For the text-containing cell, return its midpoint in (X, Y) coordinate format. 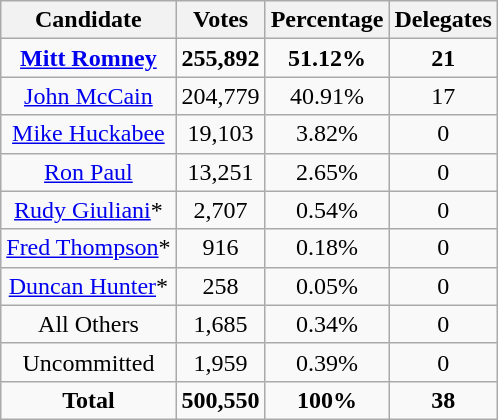
Mitt Romney (88, 58)
38 (443, 400)
258 (220, 286)
2.65% (327, 172)
19,103 (220, 134)
All Others (88, 324)
Percentage (327, 20)
Mike Huckabee (88, 134)
0.05% (327, 286)
100% (327, 400)
1,959 (220, 362)
Ron Paul (88, 172)
51.12% (327, 58)
Delegates (443, 20)
Votes (220, 20)
21 (443, 58)
0.18% (327, 248)
13,251 (220, 172)
916 (220, 248)
Candidate (88, 20)
Fred Thompson* (88, 248)
Uncommitted (88, 362)
40.91% (327, 96)
0.39% (327, 362)
3.82% (327, 134)
204,779 (220, 96)
Rudy Giuliani* (88, 210)
500,550 (220, 400)
1,685 (220, 324)
2,707 (220, 210)
255,892 (220, 58)
Total (88, 400)
0.34% (327, 324)
0.54% (327, 210)
John McCain (88, 96)
17 (443, 96)
Duncan Hunter* (88, 286)
